Locate the cell with the specified text and output its [X, Y] center coordinate. 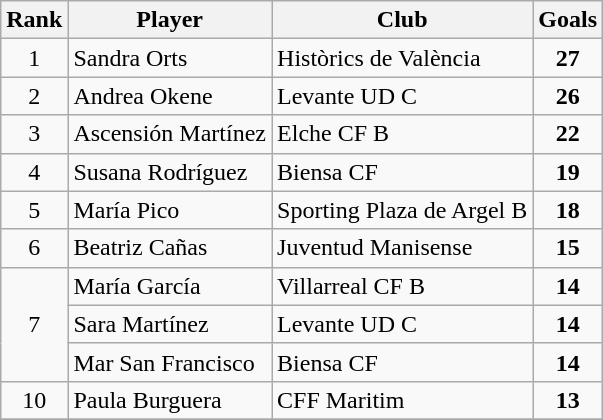
26 [568, 96]
10 [34, 400]
Beatriz Cañas [170, 248]
27 [568, 58]
Sporting Plaza de Argel B [402, 210]
Goals [568, 20]
15 [568, 248]
7 [34, 324]
Sara Martínez [170, 324]
Villarreal CF B [402, 286]
4 [34, 172]
Club [402, 20]
María García [170, 286]
1 [34, 58]
Mar San Francisco [170, 362]
6 [34, 248]
Susana Rodríguez [170, 172]
5 [34, 210]
18 [568, 210]
Andrea Okene [170, 96]
Juventud Manisense [402, 248]
Ascensión Martínez [170, 134]
Històrics de València [402, 58]
13 [568, 400]
22 [568, 134]
Elche CF B [402, 134]
Player [170, 20]
CFF Maritim [402, 400]
Rank [34, 20]
María Pico [170, 210]
2 [34, 96]
Sandra Orts [170, 58]
3 [34, 134]
Paula Burguera [170, 400]
19 [568, 172]
